Scan for the cell matching the given text and deliver its [x, y] coordinate at center. 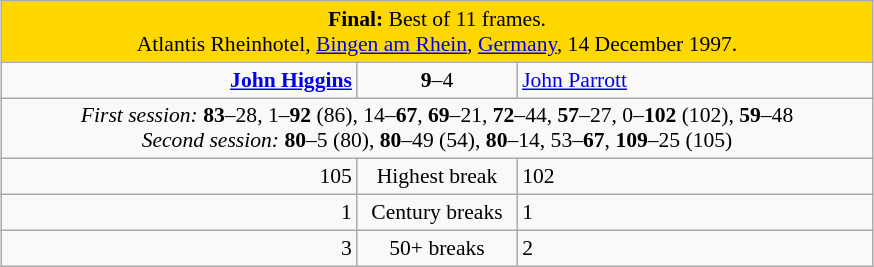
2 [694, 248]
102 [694, 177]
3 [180, 248]
105 [180, 177]
Century breaks [437, 213]
First session: 83–28, 1–92 (86), 14–67, 69–21, 72–44, 57–27, 0–102 (102), 59–48Second session: 80–5 (80), 80–49 (54), 80–14, 53–67, 109–25 (105) [437, 128]
Final: Best of 11 frames.Atlantis Rheinhotel, Bingen am Rhein, Germany, 14 December 1997. [437, 32]
John Parrott [694, 80]
50+ breaks [437, 248]
Highest break [437, 177]
John Higgins [180, 80]
9–4 [437, 80]
